From the cell containing the given text, extract its center point as (x, y) coordinate. 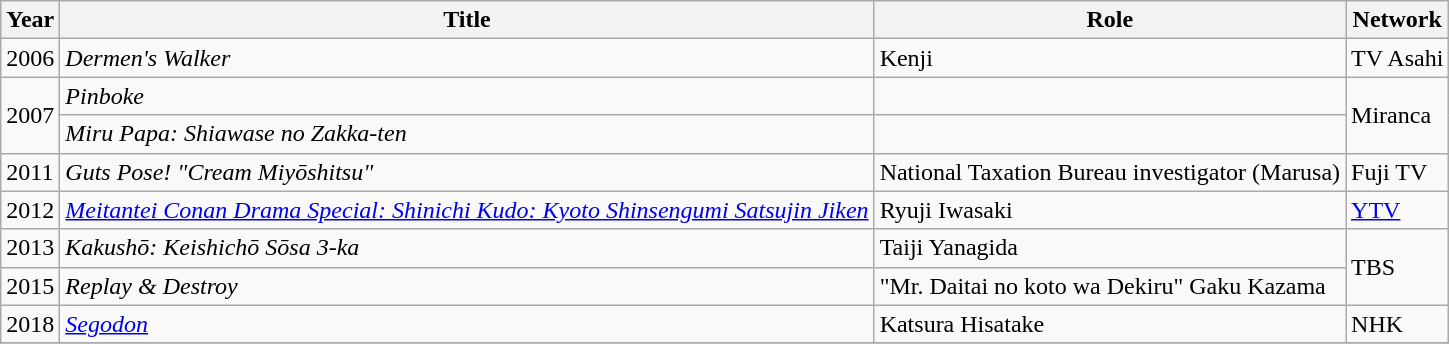
Kakushō: Keishichō Sōsa 3-ka (467, 248)
2012 (30, 210)
TV Asahi (1398, 58)
2011 (30, 172)
TBS (1398, 267)
Dermen's Walker (467, 58)
Role (1110, 20)
2007 (30, 115)
YTV (1398, 210)
Fuji TV (1398, 172)
Ryuji Iwasaki (1110, 210)
Title (467, 20)
Network (1398, 20)
"Mr. Daitai no koto wa Dekiru" Gaku Kazama (1110, 286)
Replay & Destroy (467, 286)
National Taxation Bureau investigator (Marusa) (1110, 172)
2018 (30, 324)
Meitantei Conan Drama Special: Shinichi Kudo: Kyoto Shinsengumi Satsujin Jiken (467, 210)
Taiji Yanagida (1110, 248)
2013 (30, 248)
Segodon (467, 324)
2006 (30, 58)
Pinboke (467, 96)
Miranca (1398, 115)
2015 (30, 286)
NHK (1398, 324)
Guts Pose! "Cream Miyōshitsu" (467, 172)
Year (30, 20)
Kenji (1110, 58)
Katsura Hisatake (1110, 324)
Miru Papa: Shiawase no Zakka-ten (467, 134)
